Return (x, y) of the center of cell containing provided text 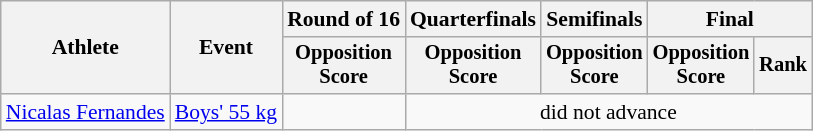
Rank (783, 66)
Quarterfinals (473, 19)
did not advance (608, 112)
Round of 16 (344, 19)
Event (226, 48)
Final (730, 19)
Nicalas Fernandes (86, 112)
Boys' 55 kg (226, 112)
Athlete (86, 48)
Semifinals (594, 19)
